Extract the (X, Y) coordinate from the center of the cell holding the provided text.  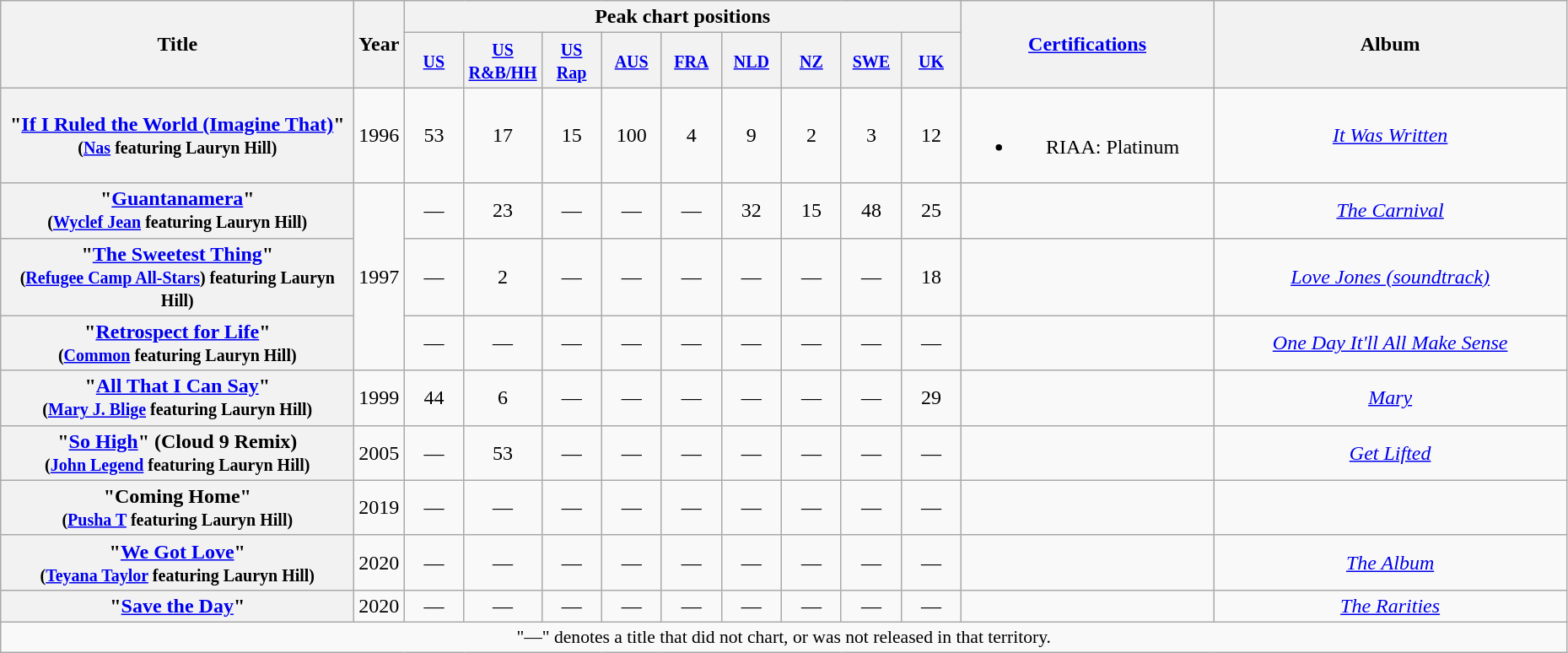
AUS (631, 61)
1996 (380, 135)
4 (692, 135)
1999 (380, 398)
29 (931, 398)
"The Sweetest Thing" (Refugee Camp All-Stars) featuring Lauryn Hill) (177, 277)
Love Jones (soundtrack) (1390, 277)
12 (931, 135)
SWE (870, 61)
RIAA: Platinum (1088, 135)
"Coming Home"(Pusha T featuring Lauryn Hill) (177, 508)
32 (751, 211)
FRA (692, 61)
US R&B/HH (503, 61)
2019 (380, 508)
48 (870, 211)
9 (751, 135)
1997 (380, 277)
23 (503, 211)
UK (931, 61)
The Carnival (1390, 211)
NZ (811, 61)
"Guantanamera" (Wyclef Jean featuring Lauryn Hill) (177, 211)
Certifications (1088, 44)
6 (503, 398)
Year (380, 44)
"Retrospect for Life" (Common featuring Lauryn Hill) (177, 343)
Album (1390, 44)
Get Lifted (1390, 452)
3 (870, 135)
100 (631, 135)
US (434, 61)
18 (931, 277)
One Day It'll All Make Sense (1390, 343)
2005 (380, 452)
"—" denotes a title that did not chart, or was not released in that territory. (784, 637)
NLD (751, 61)
It Was Written (1390, 135)
Peak chart positions (683, 17)
"All That I Can Say" (Mary J. Blige featuring Lauryn Hill) (177, 398)
25 (931, 211)
The Rarities (1390, 606)
"So High" (Cloud 9 Remix) (John Legend featuring Lauryn Hill) (177, 452)
17 (503, 135)
Title (177, 44)
"If I Ruled the World (Imagine That)" (Nas featuring Lauryn Hill) (177, 135)
US Rap (572, 61)
"We Got Love"(Teyana Taylor featuring Lauryn Hill) (177, 562)
44 (434, 398)
"Save the Day" (177, 606)
The Album (1390, 562)
Mary (1390, 398)
